Find where the given text appears and provide that cell's center as (x, y) coordinate. 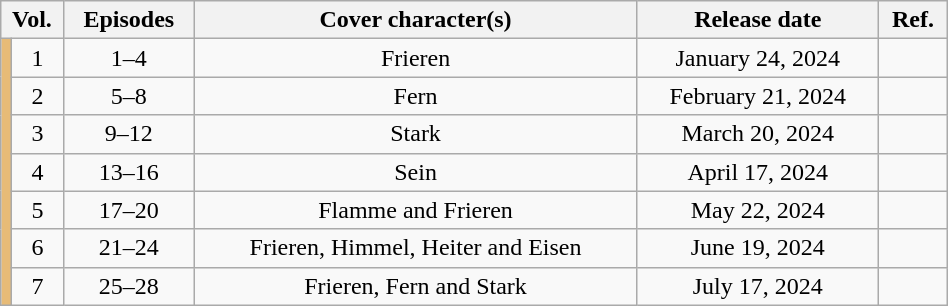
January 24, 2024 (758, 58)
Stark (415, 134)
Episodes (128, 20)
Cover character(s) (415, 20)
1 (38, 58)
25–28 (128, 286)
2 (38, 96)
5 (38, 210)
Release date (758, 20)
Frieren, Himmel, Heiter and Eisen (415, 248)
Fern (415, 96)
February 21, 2024 (758, 96)
4 (38, 172)
1–4 (128, 58)
June 19, 2024 (758, 248)
April 17, 2024 (758, 172)
July 17, 2024 (758, 286)
March 20, 2024 (758, 134)
5–8 (128, 96)
17–20 (128, 210)
Flamme and Frieren (415, 210)
Frieren, Fern and Stark (415, 286)
13–16 (128, 172)
May 22, 2024 (758, 210)
21–24 (128, 248)
6 (38, 248)
Vol. (32, 20)
Frieren (415, 58)
7 (38, 286)
9–12 (128, 134)
Ref. (913, 20)
3 (38, 134)
Sein (415, 172)
